From the cell containing the given text, extract its center point as [x, y] coordinate. 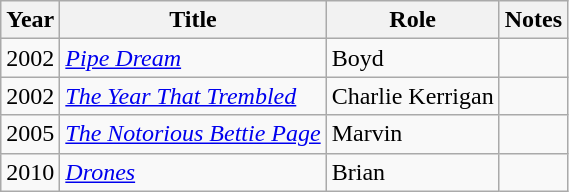
Year [30, 20]
Pipe Dream [193, 58]
The Year That Trembled [193, 96]
2005 [30, 134]
Boyd [412, 58]
Brian [412, 172]
Role [412, 20]
The Notorious Bettie Page [193, 134]
Charlie Kerrigan [412, 96]
Title [193, 20]
2010 [30, 172]
Marvin [412, 134]
Drones [193, 172]
Notes [533, 20]
